Provide the [x, y] coordinate of the cell's center where the given text is located.  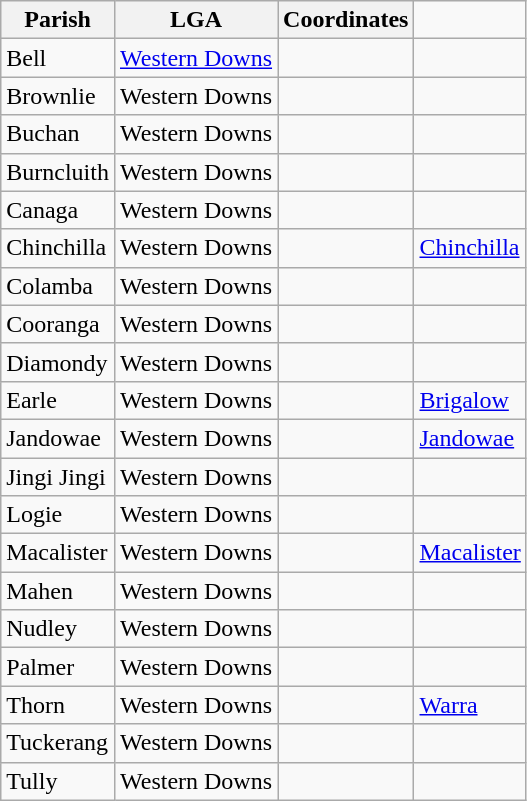
Brigalow [470, 400]
Thorn [58, 705]
LGA [196, 20]
Brownlie [58, 96]
Canaga [58, 210]
Buchan [58, 134]
Cooranga [58, 324]
Jingi Jingi [58, 477]
Palmer [58, 667]
Logie [58, 515]
Bell [58, 58]
Warra [470, 705]
Coordinates [346, 20]
Parish [58, 20]
Tully [58, 781]
Burncluith [58, 172]
Tuckerang [58, 743]
Mahen [58, 591]
Nudley [58, 629]
Earle [58, 400]
Colamba [58, 286]
Diamondy [58, 362]
